Return (x, y) of the center of cell containing provided text 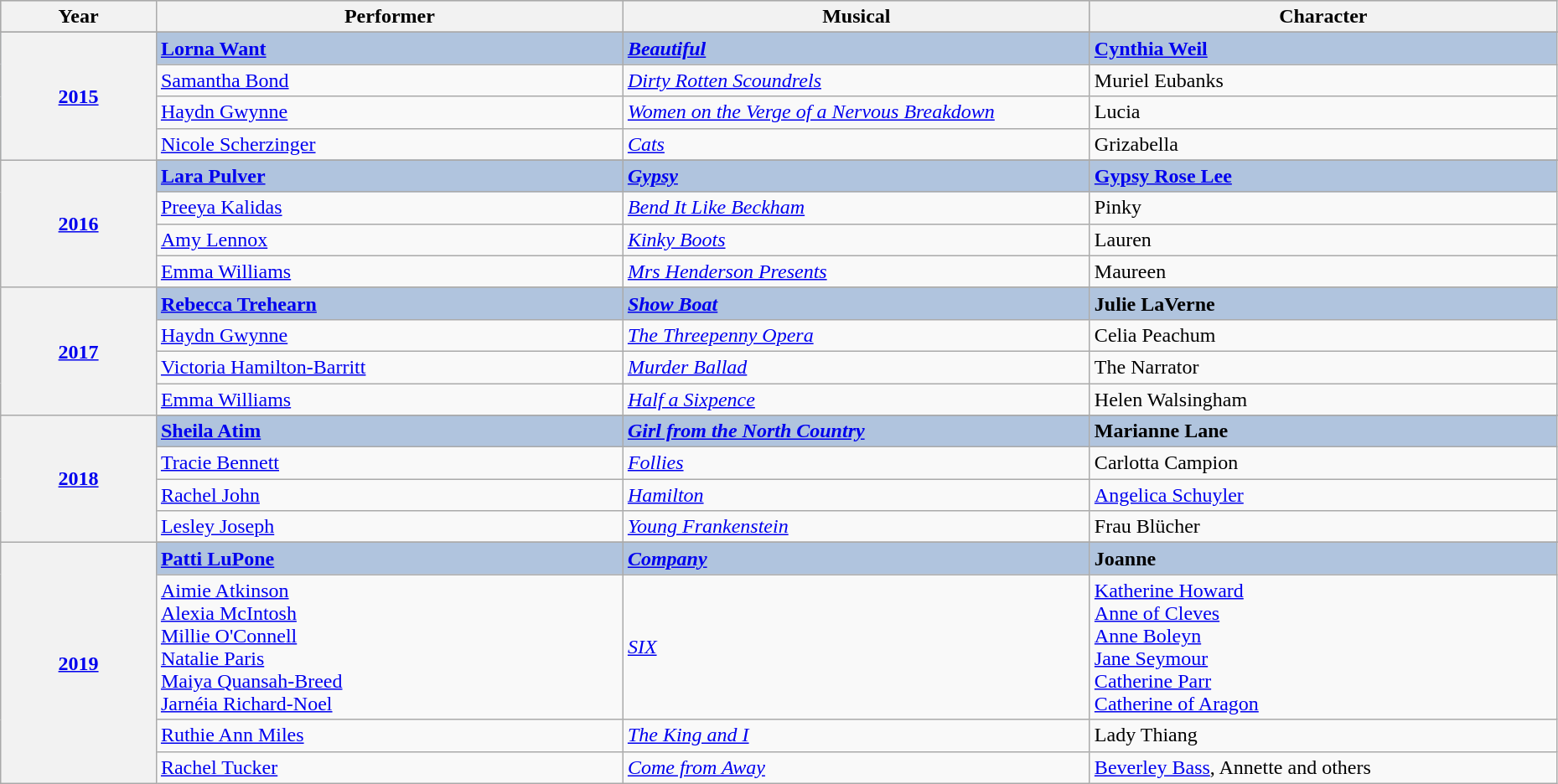
Celia Peachum (1322, 335)
Girl from the North Country (857, 431)
Carlotta Campion (1322, 463)
The Threepenny Opera (857, 335)
Muriel Eubanks (1322, 80)
Lara Pulver (389, 176)
Helen Walsingham (1322, 400)
Marianne Lane (1322, 431)
Lauren (1322, 240)
Women on the Verge of a Nervous Breakdown (857, 112)
Katherine HowardAnne of ClevesAnne BoleynJane SeymourCatherine ParrCatherine of Aragon (1322, 647)
Amy Lennox (389, 240)
Follies (857, 463)
Grizabella (1322, 144)
Joanne (1322, 559)
Gypsy Rose Lee (1322, 176)
Maureen (1322, 271)
SIX (857, 647)
Angelica Schuyler (1322, 495)
Beautiful (857, 49)
Lady Thiang (1322, 735)
The Narrator (1322, 367)
Bend It Like Beckham (857, 208)
Show Boat (857, 303)
Pinky (1322, 208)
Ruthie Ann Miles (389, 735)
Patti LuPone (389, 559)
Rachel Tucker (389, 767)
Sheila Atim (389, 431)
Kinky Boots (857, 240)
2016 (79, 224)
Cats (857, 144)
Come from Away (857, 767)
Performer (389, 17)
Aimie AtkinsonAlexia McIntoshMillie O'ConnellNatalie ParisMaiya Quansah-BreedJarnéia Richard-Noel (389, 647)
Samantha Bond (389, 80)
Preeya Kalidas (389, 208)
2015 (79, 96)
Nicole Scherzinger (389, 144)
Hamilton (857, 495)
Year (79, 17)
2019 (79, 663)
Lorna Want (389, 49)
Mrs Henderson Presents (857, 271)
Half a Sixpence (857, 400)
Julie LaVerne (1322, 303)
Victoria Hamilton-Barritt (389, 367)
Tracie Bennett (389, 463)
Lesley Joseph (389, 527)
Cynthia Weil (1322, 49)
Gypsy (857, 176)
Rebecca Trehearn (389, 303)
Beverley Bass, Annette and others (1322, 767)
2018 (79, 479)
Character (1322, 17)
Young Frankenstein (857, 527)
Dirty Rotten Scoundrels (857, 80)
Frau Blücher (1322, 527)
Rachel John (389, 495)
Company (857, 559)
Murder Ballad (857, 367)
Musical (857, 17)
2017 (79, 351)
Lucia (1322, 112)
The King and I (857, 735)
